Provide the (x, y) coordinate of the cell's center where the given text is located.  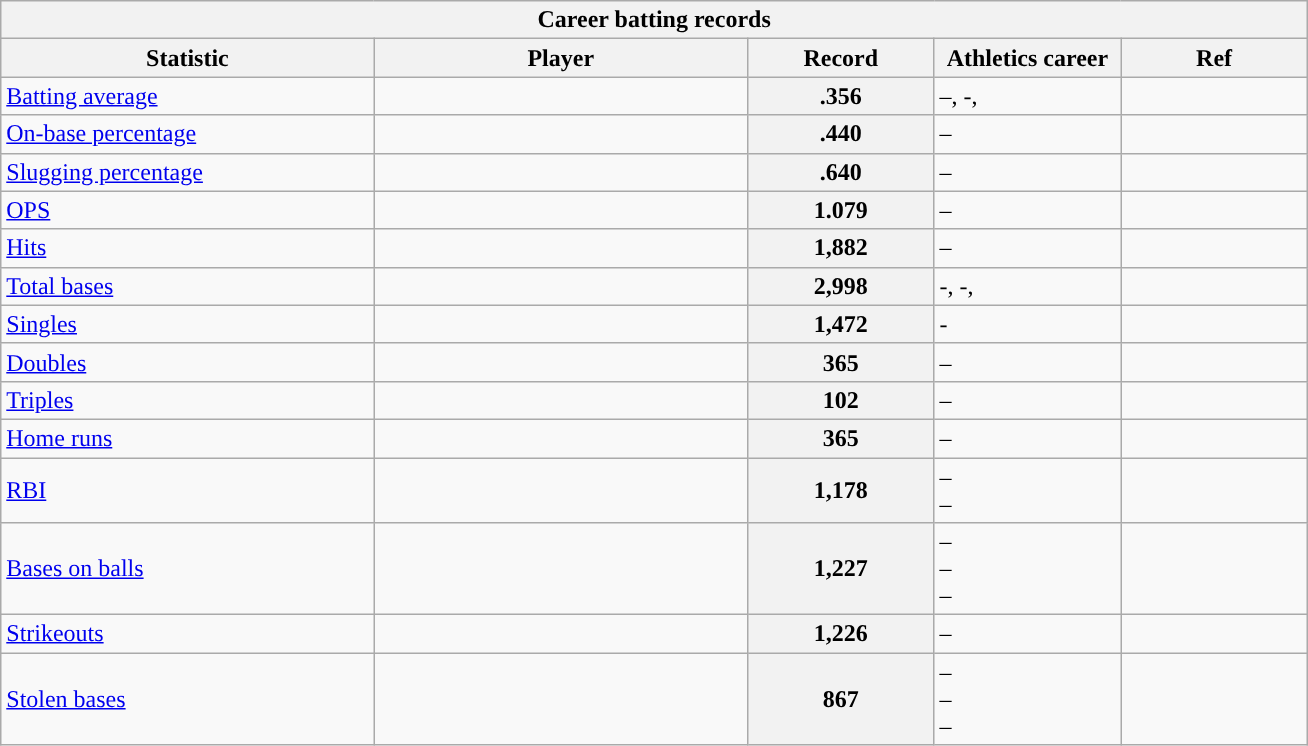
–– (1028, 490)
1,178 (840, 490)
On-base percentage (188, 134)
867 (840, 699)
2,998 (840, 286)
1.079 (840, 210)
1,226 (840, 634)
Player (560, 58)
Total bases (188, 286)
.640 (840, 172)
Home runs (188, 438)
Batting average (188, 96)
-, -, (1028, 286)
- (1028, 324)
.440 (840, 134)
.356 (840, 96)
Statistic (188, 58)
Slugging percentage (188, 172)
102 (840, 400)
Record (840, 58)
Ref (1214, 58)
1,882 (840, 248)
Doubles (188, 362)
–, -, (1028, 96)
Singles (188, 324)
RBI (188, 490)
1,472 (840, 324)
1,227 (840, 569)
OPS (188, 210)
Athletics career (1028, 58)
Strikeouts (188, 634)
Bases on balls (188, 569)
Triples (188, 400)
Hits (188, 248)
Stolen bases (188, 699)
Career batting records (654, 20)
